Return the [x, y] coordinate for the center point of the cell that contains the specified text.  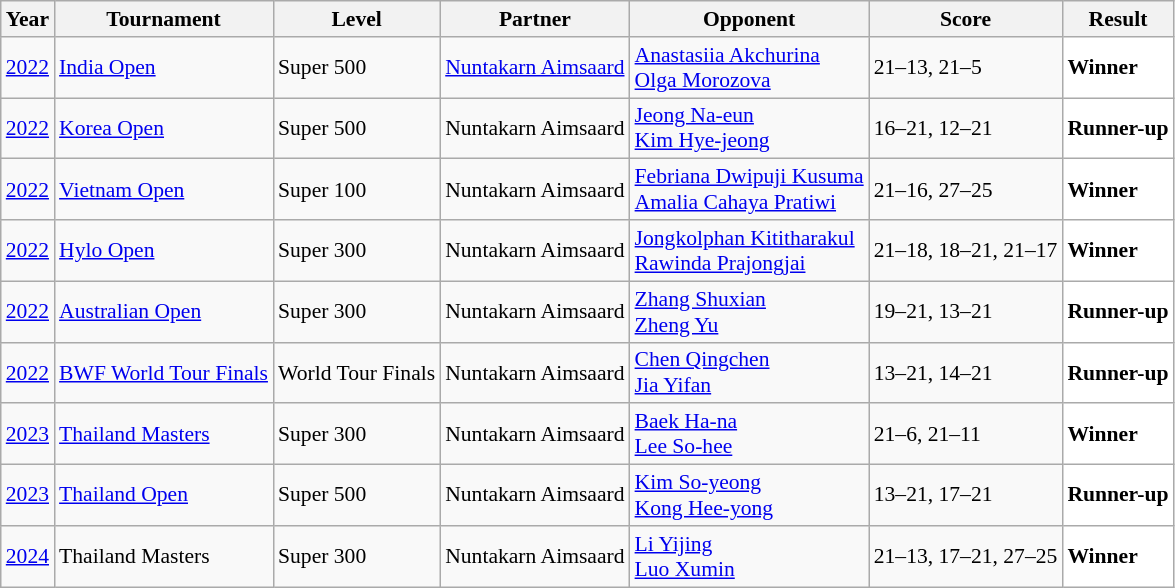
Li Yijing Luo Xumin [750, 556]
World Tour Finals [356, 372]
13–21, 17–21 [966, 496]
2024 [28, 556]
India Open [164, 68]
Jeong Na-eun Kim Hye-jeong [750, 128]
13–21, 14–21 [966, 372]
21–16, 27–25 [966, 190]
Opponent [750, 19]
Thailand Open [164, 496]
Kim So-yeong Kong Hee-yong [750, 496]
Super 100 [356, 190]
Hylo Open [164, 250]
Vietnam Open [164, 190]
Korea Open [164, 128]
Chen Qingchen Jia Yifan [750, 372]
Level [356, 19]
Partner [534, 19]
Result [1118, 19]
21–18, 18–21, 21–17 [966, 250]
16–21, 12–21 [966, 128]
Year [28, 19]
21–6, 21–11 [966, 434]
Australian Open [164, 312]
BWF World Tour Finals [164, 372]
Febriana Dwipuji Kusuma Amalia Cahaya Pratiwi [750, 190]
Anastasiia Akchurina Olga Morozova [750, 68]
Tournament [164, 19]
21–13, 21–5 [966, 68]
Zhang Shuxian Zheng Yu [750, 312]
21–13, 17–21, 27–25 [966, 556]
Baek Ha-na Lee So-hee [750, 434]
19–21, 13–21 [966, 312]
Score [966, 19]
Jongkolphan Kititharakul Rawinda Prajongjai [750, 250]
